Return the [x, y] coordinate for the center point of the cell that contains the specified text.  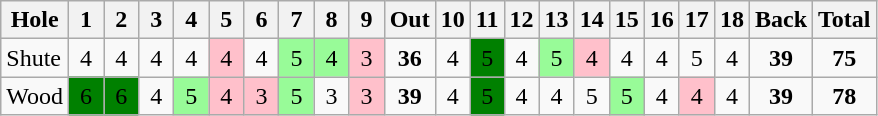
78 [845, 96]
12 [522, 20]
75 [845, 58]
10 [452, 20]
9 [366, 20]
Back [780, 20]
Hole [35, 20]
16 [662, 20]
14 [592, 20]
11 [487, 20]
Total [845, 20]
1 [86, 20]
Out [410, 20]
7 [296, 20]
15 [626, 20]
36 [410, 58]
17 [696, 20]
8 [332, 20]
Wood [35, 96]
13 [556, 20]
18 [732, 20]
2 [122, 20]
Shute [35, 58]
